Search for the cell housing the specified text and yield its (x, y) center coordinate. 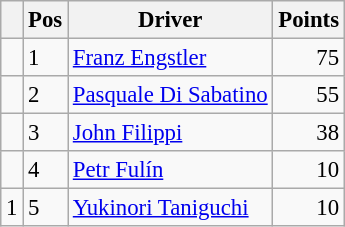
Pasquale Di Sabatino (170, 95)
75 (308, 58)
Pos (46, 20)
38 (308, 133)
Petr Fulín (170, 170)
Points (308, 20)
55 (308, 95)
2 (46, 95)
John Filippi (170, 133)
Yukinori Taniguchi (170, 208)
5 (46, 208)
3 (46, 133)
Driver (170, 20)
Franz Engstler (170, 58)
4 (46, 170)
